Provide the [X, Y] coordinate of the cell's center where the given text is located.  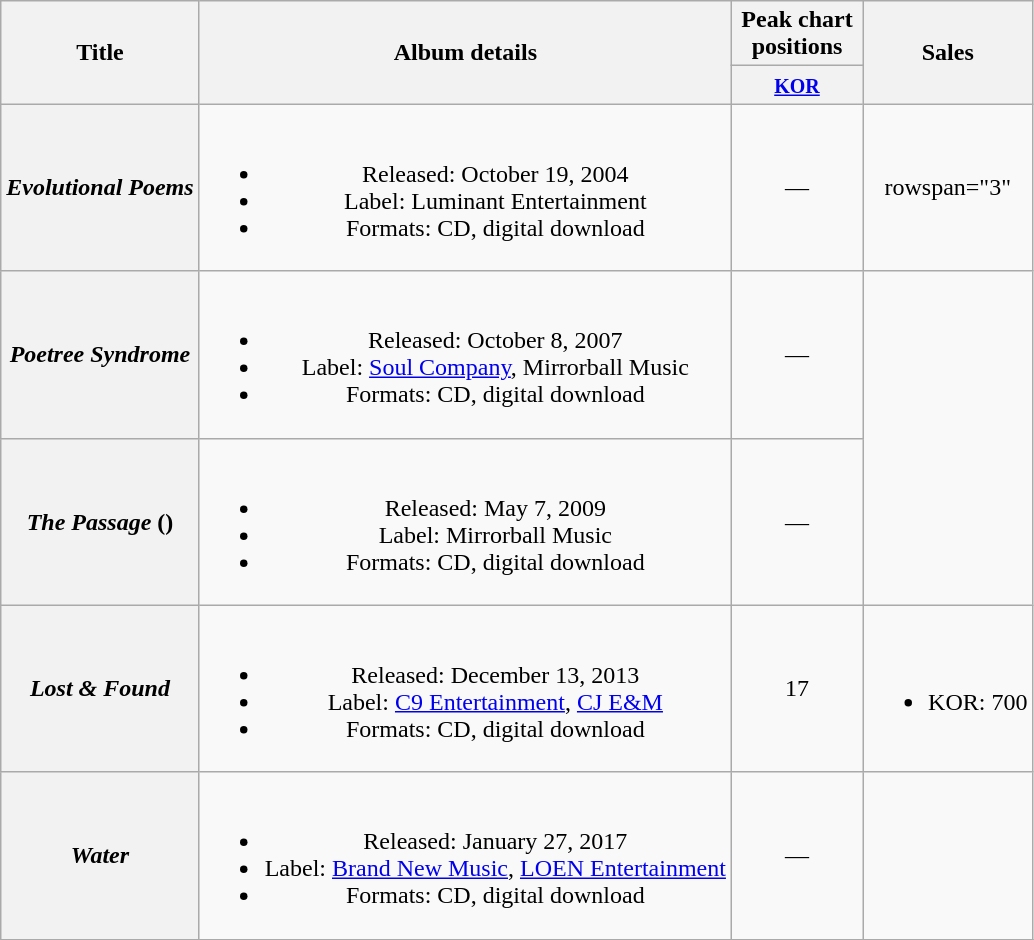
Poetree Syndrome [100, 354]
KOR: 700 [948, 688]
Released: October 19, 2004Label: Luminant EntertainmentFormats: CD, digital download [465, 188]
Water [100, 856]
Released: October 8, 2007Label: Soul Company, Mirrorball MusicFormats: CD, digital download [465, 354]
Released: January 27, 2017Label: Brand New Music, LOEN EntertainmentFormats: CD, digital download [465, 856]
Evolutional Poems [100, 188]
Album details [465, 52]
rowspan="3" [948, 188]
Sales [948, 52]
Peak chart positions [796, 34]
Released: December 13, 2013Label: C9 Entertainment, CJ E&MFormats: CD, digital download [465, 688]
Lost & Found [100, 688]
Title [100, 52]
The Passage () [100, 522]
KOR [796, 85]
Released: May 7, 2009Label: Mirrorball MusicFormats: CD, digital download [465, 522]
17 [796, 688]
